From the cell containing the given text, extract its center point as [x, y] coordinate. 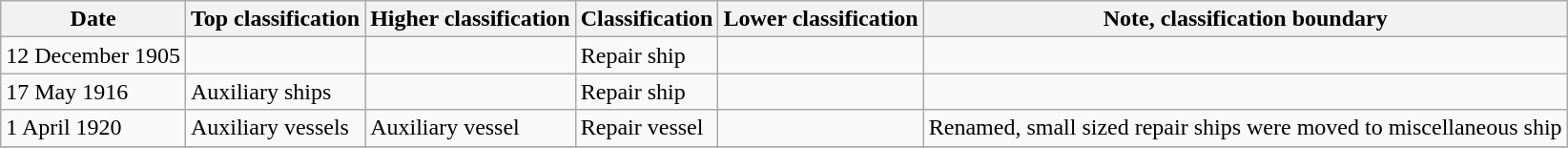
1 April 1920 [93, 128]
Date [93, 19]
Lower classification [820, 19]
17 May 1916 [93, 92]
Auxiliary vessel [471, 128]
Auxiliary ships [275, 92]
Top classification [275, 19]
Higher classification [471, 19]
Auxiliary vessels [275, 128]
12 December 1905 [93, 55]
Classification [647, 19]
Repair vessel [647, 128]
Note, classification boundary [1246, 19]
Renamed, small sized repair ships were moved to miscellaneous ship [1246, 128]
